Determine the [X, Y] coordinate at the center of the cell enclosing the given text.  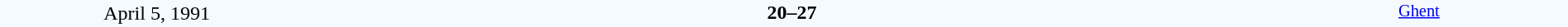
20–27 [791, 12]
Ghent [1419, 13]
April 5, 1991 [157, 13]
